Determine the (X, Y) coordinate at the center of the cell enclosing the given text.  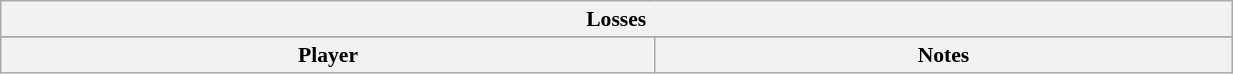
Losses (616, 19)
Player (328, 55)
Notes (943, 55)
